For the text-containing cell, return its midpoint in (X, Y) coordinate format. 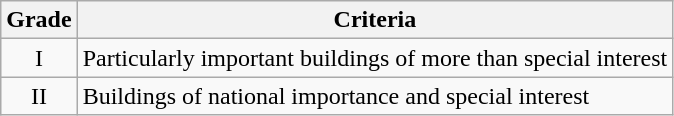
II (39, 96)
Criteria (375, 20)
Particularly important buildings of more than special interest (375, 58)
Grade (39, 20)
Buildings of national importance and special interest (375, 96)
I (39, 58)
